Determine the (X, Y) coordinate at the center of the cell enclosing the given text.  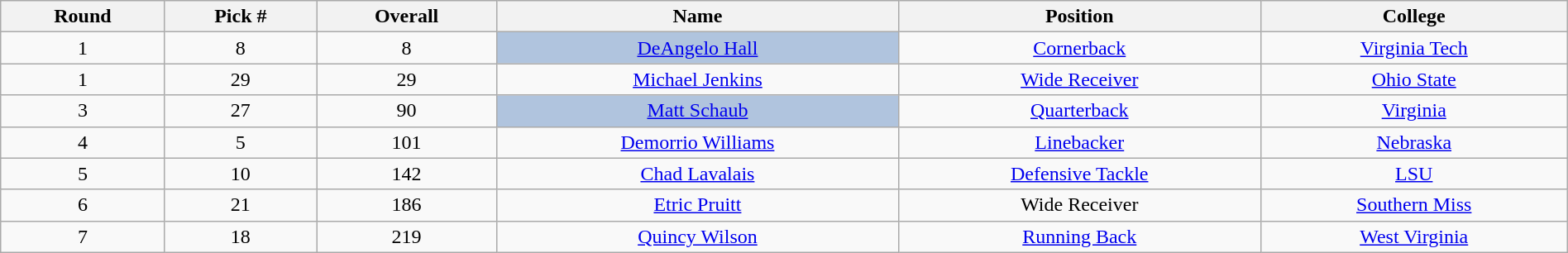
Running Back (1079, 236)
3 (83, 111)
Southern Miss (1414, 205)
Name (698, 17)
Nebraska (1414, 142)
Matt Schaub (698, 111)
21 (240, 205)
Quincy Wilson (698, 236)
186 (407, 205)
Etric Pruitt (698, 205)
Ohio State (1414, 79)
Virginia Tech (1414, 48)
10 (240, 174)
7 (83, 236)
LSU (1414, 174)
Virginia (1414, 111)
Chad Lavalais (698, 174)
27 (240, 111)
6 (83, 205)
142 (407, 174)
Position (1079, 17)
101 (407, 142)
18 (240, 236)
4 (83, 142)
90 (407, 111)
Defensive Tackle (1079, 174)
Demorrio Williams (698, 142)
DeAngelo Hall (698, 48)
Linebacker (1079, 142)
Michael Jenkins (698, 79)
Overall (407, 17)
219 (407, 236)
Pick # (240, 17)
Round (83, 17)
Cornerback (1079, 48)
Quarterback (1079, 111)
West Virginia (1414, 236)
College (1414, 17)
